Identify which cell holds the provided text, then report its [X, Y] central coordinate. 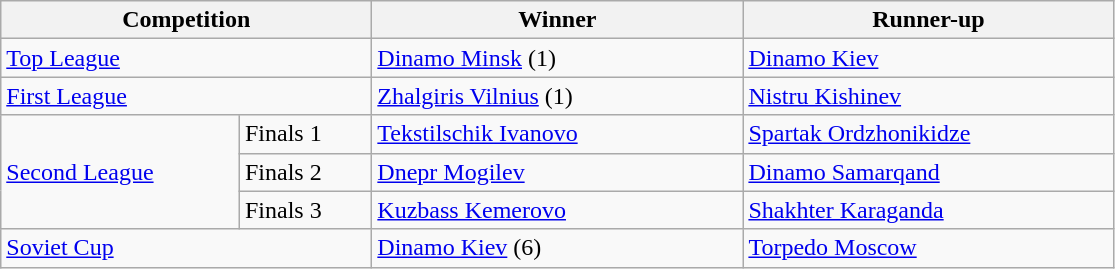
Nistru Kishinev [928, 96]
Shakhter Karaganda [928, 210]
Kuzbass Kemerovo [558, 210]
First League [186, 96]
Tekstilschik Ivanovo [558, 134]
Dinamo Kiev [928, 58]
Runner-up [928, 20]
Finals 2 [305, 172]
Soviet Cup [186, 248]
Dinamo Samarqand [928, 172]
Zhalgiris Vilnius (1) [558, 96]
Dinamo Kiev (6) [558, 248]
Top League [186, 58]
Dinamo Minsk (1) [558, 58]
Spartak Ordzhonikidze [928, 134]
Finals 1 [305, 134]
Winner [558, 20]
Competition [186, 20]
Second League [120, 172]
Finals 3 [305, 210]
Dnepr Mogilev [558, 172]
Torpedo Moscow [928, 248]
